Return (x, y) of the center of cell containing provided text 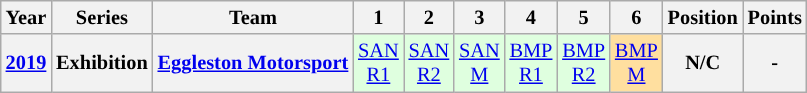
Year (26, 17)
BMPR1 (532, 63)
Eggleston Motorsport (254, 63)
6 (636, 17)
- (775, 63)
1 (378, 17)
SANR1 (378, 63)
5 (584, 17)
BMPR2 (584, 63)
2019 (26, 63)
Points (775, 17)
SANM (479, 63)
3 (479, 17)
Team (254, 17)
BMPM (636, 63)
Position (703, 17)
Series (102, 17)
Exhibition (102, 63)
2 (429, 17)
4 (532, 17)
N/C (703, 63)
SANR2 (429, 63)
